Identify which cell holds the provided text, then report its [X, Y] central coordinate. 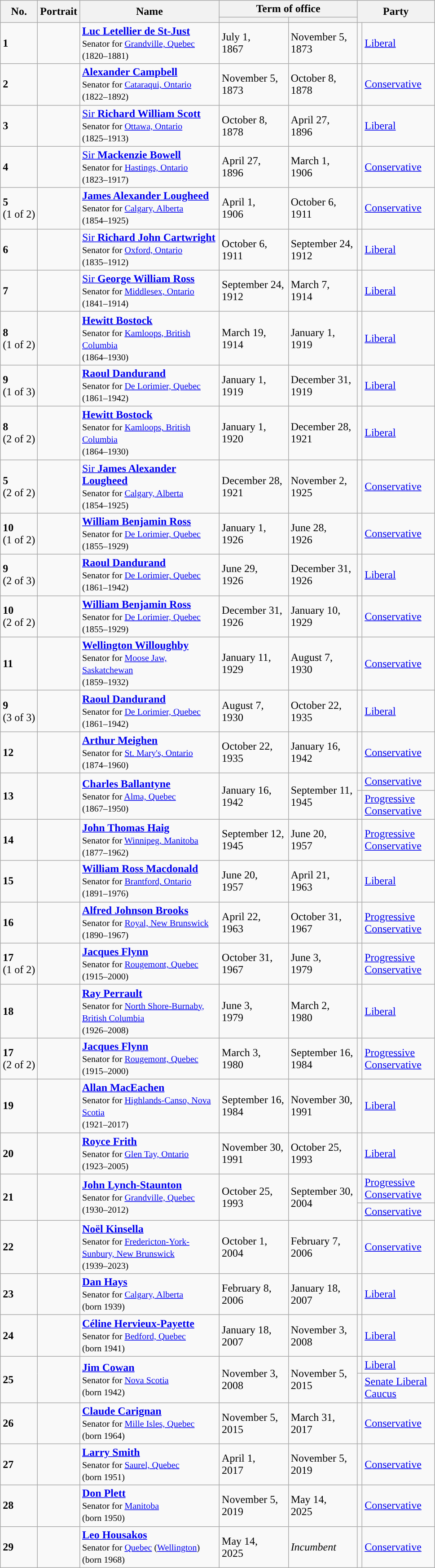
8(2 of 2) [19, 432]
26 [19, 1423]
11 [19, 664]
9(3 of 3) [19, 711]
Leo HousakosSenator for Quebec (Wellington)(born 1968) [149, 1547]
6 [19, 249]
18 [19, 1011]
March 19,1914 [254, 338]
Céline Hervieux-PayetteSenator for Bedford, Quebec(born 1941) [149, 1336]
2 [19, 84]
October 1,2004 [254, 1247]
5(1 of 2) [19, 208]
December 31,1919 [323, 385]
April 22,1963 [254, 922]
Sir Richard William ScottSenator for Ottawa, Ontario(1825–1913) [149, 126]
April 21,1963 [323, 881]
15 [19, 881]
March 1,1906 [323, 167]
Ray PerraultSenator for North Shore-Burnaby, British Columbia(1926–2008) [149, 1011]
February 7,2006 [323, 1247]
Alfred Johnson BrooksSenator for Royal, New Brunswick(1890–1967) [149, 922]
Party [396, 12]
January 11,1929 [254, 664]
June 28,1926 [323, 534]
March 2,1980 [323, 1011]
Larry SmithSenator for Saurel, Quebec(born 1951) [149, 1464]
April 1,1906 [254, 208]
24 [19, 1336]
September 12,1945 [254, 840]
Arthur MeighenSenator for St. Mary's, Ontario(1874–1960) [149, 752]
James Alexander LougheedSenator for Calgary, Alberta(1854–1925) [149, 208]
March 7,1914 [323, 291]
Sir George William RossSenator for Middlesex, Ontario(1841–1914) [149, 291]
7 [19, 291]
16 [19, 922]
Claude CarignanSenator for Mille Isles, Quebec(born 1964) [149, 1423]
12 [19, 752]
10(2 of 2) [19, 616]
14 [19, 840]
Portrait [59, 12]
Sir James Alexander LougheedSenator for Calgary, Alberta(1854–1925) [149, 486]
Charles BallantyneSenator for Alma, Quebec(1867–1950) [149, 796]
September 30,2004 [323, 1197]
Allan MacEachenSenator for Highlands-Canso, Nova Scotia(1921–2017) [149, 1105]
April 1,2017 [254, 1464]
January 1,1926 [254, 534]
January 1,1920 [254, 432]
January 10,1929 [323, 616]
13 [19, 796]
Name [149, 12]
28 [19, 1506]
November 2,1925 [323, 486]
23 [19, 1294]
February 8,2006 [254, 1294]
No. [19, 12]
27 [19, 1464]
William Ross MacdonaldSenator for Brantford, Ontario(1891–1976) [149, 881]
9(2 of 3) [19, 575]
Dan HaysSenator for Calgary, Alberta(born 1939) [149, 1294]
September 11,1945 [323, 796]
17(1 of 2) [19, 964]
Don PlettSenator for Manitoba(born 1950) [149, 1506]
3 [19, 126]
June 29,1926 [254, 575]
1 [19, 43]
21 [19, 1197]
Senate Liberal Caucus [399, 1388]
10(1 of 2) [19, 534]
5(2 of 2) [19, 486]
Term of office [288, 9]
4 [19, 167]
Sir Richard John CartwrightSenator for Oxford, Ontario(1835–1912) [149, 249]
March 31,2017 [323, 1423]
Noël KinsellaSenator for Fredericton-York-Sunbury, New Brunswick(1939–2023) [149, 1247]
March 3,1980 [254, 1058]
17(2 of 2) [19, 1058]
25 [19, 1379]
8(1 of 2) [19, 338]
Luc Letellier de St-JustSenator for Grandville, Quebec(1820–1881) [149, 43]
29 [19, 1547]
Incumbent [323, 1547]
19 [19, 1105]
Wellington WilloughbySenator for Moose Jaw, Saskatchewan(1859–1932) [149, 664]
9(1 of 3) [19, 385]
Alexander CampbellSenator for Cataraqui, Ontario(1822–1892) [149, 84]
Royce FrithSenator for Glen Tay, Ontario(1923–2005) [149, 1153]
Jim CowanSenator for Nova Scotia(born 1942) [149, 1379]
July 1,1867 [254, 43]
22 [19, 1247]
John Thomas HaigSenator for Winnipeg, Manitoba(1877–1962) [149, 840]
John Lynch-StauntonSenator for Grandville, Quebec(1930–2012) [149, 1197]
Sir Mackenzie BowellSenator for Hastings, Ontario(1823–1917) [149, 167]
20 [19, 1153]
